From the cell containing the given text, extract its center point as (x, y) coordinate. 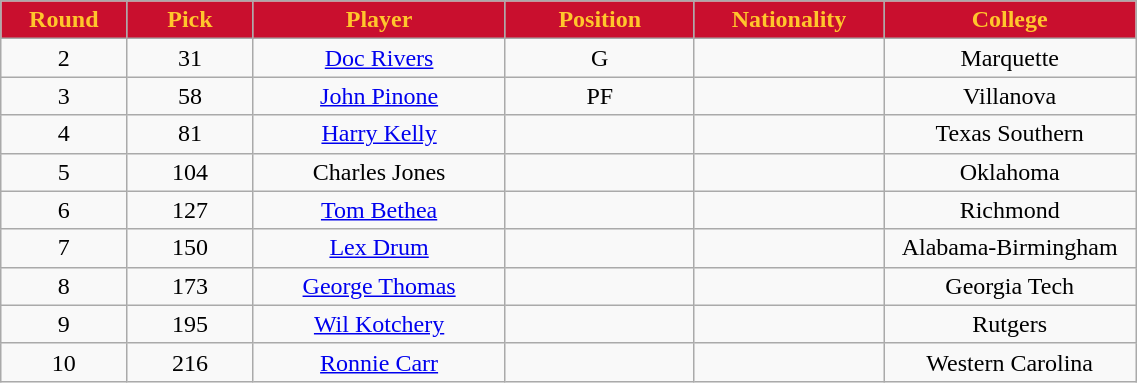
58 (190, 96)
Tom Bethea (379, 210)
9 (64, 324)
George Thomas (379, 286)
6 (64, 210)
7 (64, 248)
John Pinone (379, 96)
Round (64, 20)
Doc Rivers (379, 58)
81 (190, 134)
College (1010, 20)
Western Carolina (1010, 362)
Wil Kotchery (379, 324)
Marquette (1010, 58)
Lex Drum (379, 248)
Charles Jones (379, 172)
Nationality (788, 20)
Texas Southern (1010, 134)
Alabama-Birmingham (1010, 248)
G (600, 58)
Oklahoma (1010, 172)
Harry Kelly (379, 134)
Position (600, 20)
150 (190, 248)
8 (64, 286)
216 (190, 362)
10 (64, 362)
5 (64, 172)
Rutgers (1010, 324)
104 (190, 172)
Georgia Tech (1010, 286)
PF (600, 96)
Ronnie Carr (379, 362)
127 (190, 210)
2 (64, 58)
Richmond (1010, 210)
3 (64, 96)
Player (379, 20)
173 (190, 286)
31 (190, 58)
Pick (190, 20)
4 (64, 134)
195 (190, 324)
Villanova (1010, 96)
